For the text-containing cell, return its midpoint in [x, y] coordinate format. 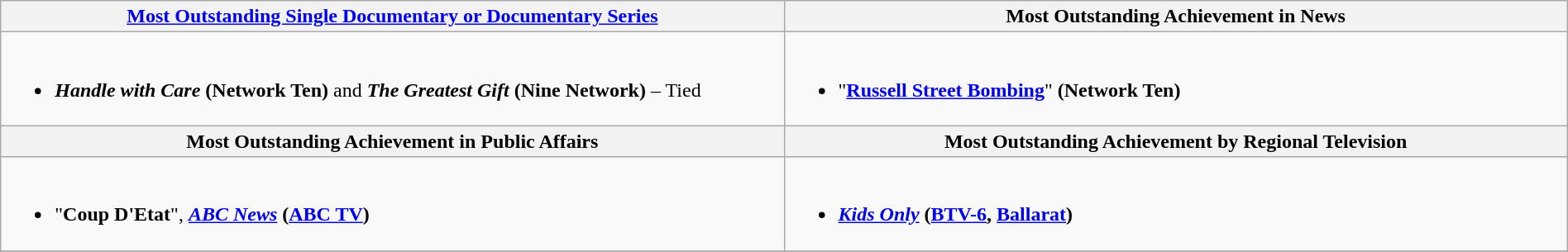
Most Outstanding Achievement in News [1176, 17]
Handle with Care (Network Ten) and The Greatest Gift (Nine Network) – Tied [392, 79]
Kids Only (BTV-6, Ballarat) [1176, 203]
"Russell Street Bombing" (Network Ten) [1176, 79]
Most Outstanding Achievement in Public Affairs [392, 141]
Most Outstanding Single Documentary or Documentary Series [392, 17]
Most Outstanding Achievement by Regional Television [1176, 141]
"Coup D'Etat", ABC News (ABC TV) [392, 203]
